Detect which cell encompasses the target text, then output its [x, y] center coordinate. 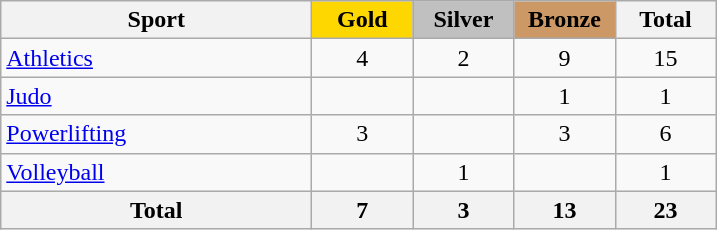
Gold [362, 20]
Powerlifting [156, 134]
13 [564, 210]
Athletics [156, 58]
Judo [156, 96]
2 [464, 58]
4 [362, 58]
Sport [156, 20]
Bronze [564, 20]
Silver [464, 20]
9 [564, 58]
6 [666, 134]
Volleyball [156, 172]
23 [666, 210]
7 [362, 210]
15 [666, 58]
